Find where the given text appears and provide that cell's center as (X, Y) coordinate. 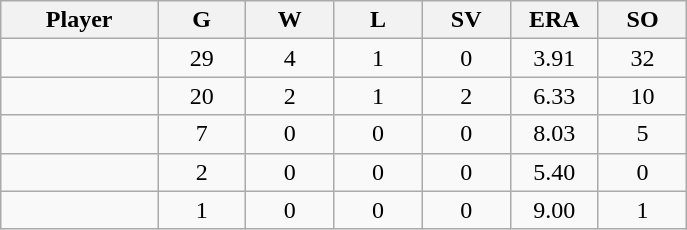
32 (642, 58)
L (378, 20)
Player (80, 20)
10 (642, 96)
W (290, 20)
8.03 (554, 134)
20 (202, 96)
ERA (554, 20)
G (202, 20)
29 (202, 58)
SO (642, 20)
4 (290, 58)
6.33 (554, 96)
9.00 (554, 210)
5.40 (554, 172)
3.91 (554, 58)
SV (466, 20)
7 (202, 134)
5 (642, 134)
